Scan for the cell matching the given text and deliver its (x, y) coordinate at center. 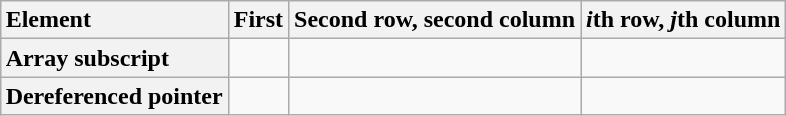
Second row, second column (435, 20)
Array subscript (114, 58)
Dereferenced pointer (114, 96)
First (258, 20)
ith row, jth column (684, 20)
Element (114, 20)
